For the text-containing cell, return its midpoint in [X, Y] coordinate format. 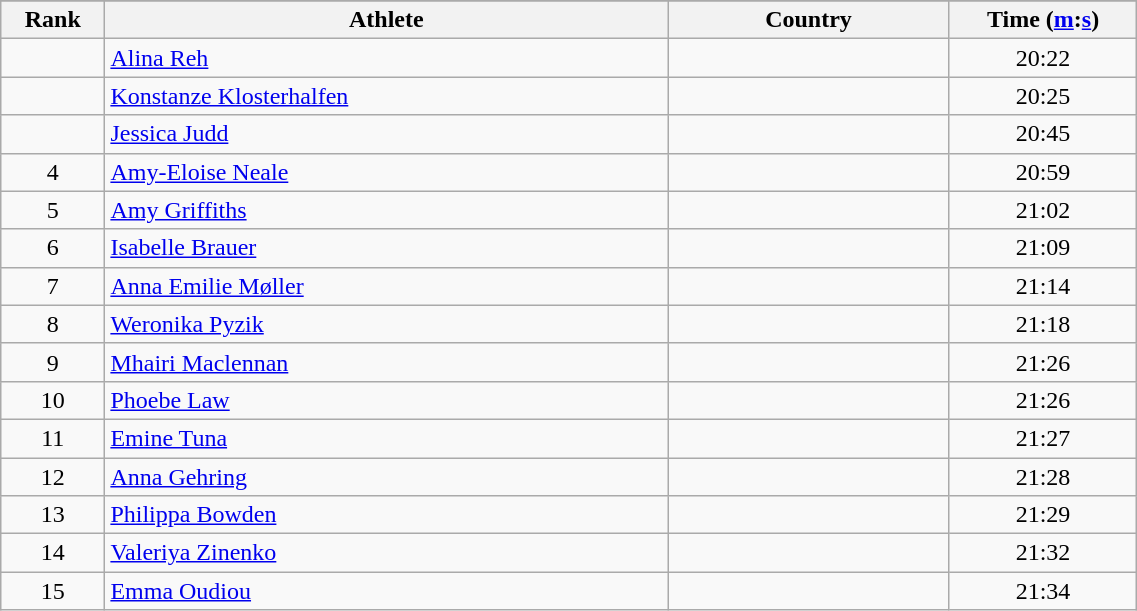
21:29 [1043, 515]
11 [53, 438]
Athlete [386, 20]
Emine Tuna [386, 438]
20:22 [1043, 58]
Amy Griffiths [386, 210]
21:34 [1043, 591]
Jessica Judd [386, 134]
Anna Gehring [386, 477]
21:32 [1043, 553]
4 [53, 172]
21:28 [1043, 477]
20:25 [1043, 96]
21:18 [1043, 324]
21:09 [1043, 248]
7 [53, 286]
8 [53, 324]
14 [53, 553]
Amy-Eloise Neale [386, 172]
20:59 [1043, 172]
21:02 [1043, 210]
Valeriya Zinenko [386, 553]
21:14 [1043, 286]
Country [808, 20]
10 [53, 400]
21:27 [1043, 438]
Rank [53, 20]
Emma Oudiou [386, 591]
Isabelle Brauer [386, 248]
Phoebe Law [386, 400]
12 [53, 477]
5 [53, 210]
Mhairi Maclennan [386, 362]
Weronika Pyzik [386, 324]
20:45 [1043, 134]
Philippa Bowden [386, 515]
9 [53, 362]
Time (m:s) [1043, 20]
Alina Reh [386, 58]
6 [53, 248]
15 [53, 591]
13 [53, 515]
Anna Emilie Møller [386, 286]
Konstanze Klosterhalfen [386, 96]
